Search for the cell housing the specified text and yield its [x, y] center coordinate. 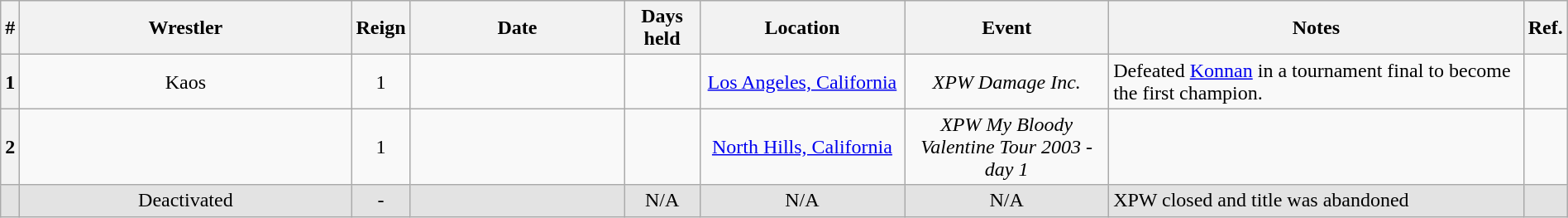
Event [1007, 28]
Date [518, 28]
Kaos [185, 81]
Notes [1317, 28]
XPW My Bloody Valentine Tour 2003 - day 1 [1007, 147]
- [380, 201]
Los Angeles, California [802, 81]
XPW closed and title was abandoned [1317, 201]
Ref. [1545, 28]
Location [802, 28]
Defeated Konnan in a tournament final to become the first champion. [1317, 81]
Reign [380, 28]
2 [10, 147]
# [10, 28]
Deactivated [185, 201]
North Hills, California [802, 147]
Wrestler [185, 28]
XPW Damage Inc. [1007, 81]
Days held [662, 28]
